From the cell containing the given text, extract its center point as [x, y] coordinate. 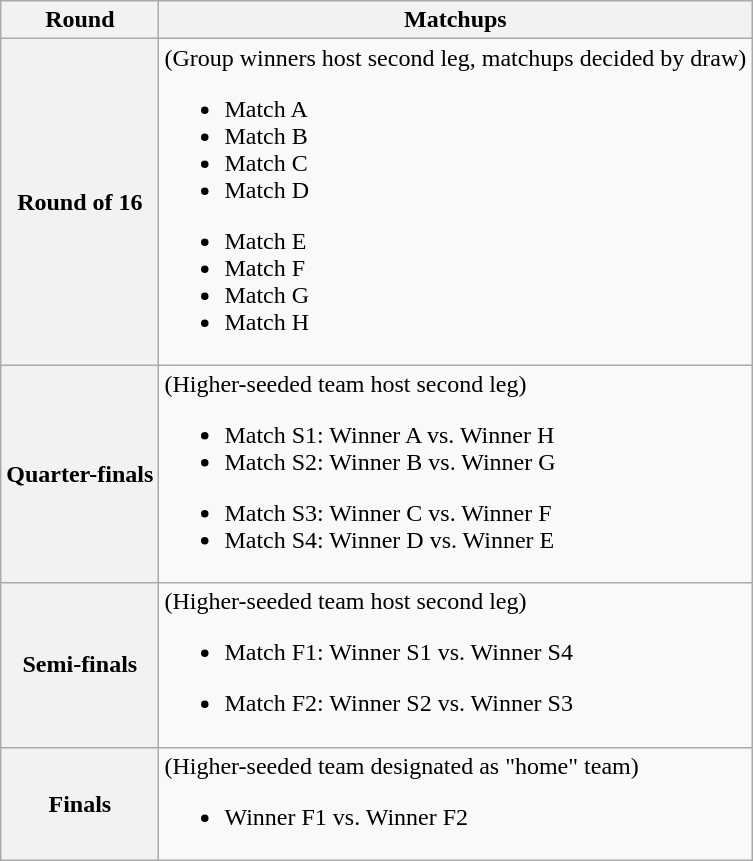
(Higher-seeded team designated as "home" team)Winner F1 vs. Winner F2 [456, 804]
Finals [80, 804]
(Higher-seeded team host second leg) Match F1: Winner S1 vs. Winner S4Match F2: Winner S2 vs. Winner S3 [456, 665]
Round of 16 [80, 202]
Round [80, 20]
Semi-finals [80, 665]
Matchups [456, 20]
Quarter-finals [80, 474]
(Group winners host second leg, matchups decided by draw) Match AMatch BMatch CMatch DMatch EMatch FMatch GMatch H [456, 202]
